Identify which cell holds the provided text, then report its (x, y) central coordinate. 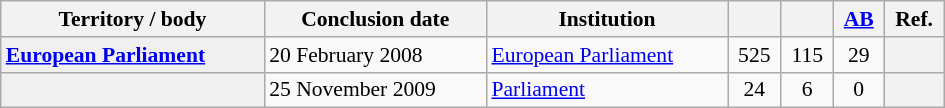
0 (859, 90)
25 November 2009 (375, 90)
24 (754, 90)
Parliament (606, 90)
6 (807, 90)
20 February 2008 (375, 55)
Territory / body (132, 19)
Institution (606, 19)
AB (859, 19)
Conclusion date (375, 19)
525 (754, 55)
29 (859, 55)
115 (807, 55)
Ref. (914, 19)
